Detect which cell encompasses the target text, then output its (x, y) center coordinate. 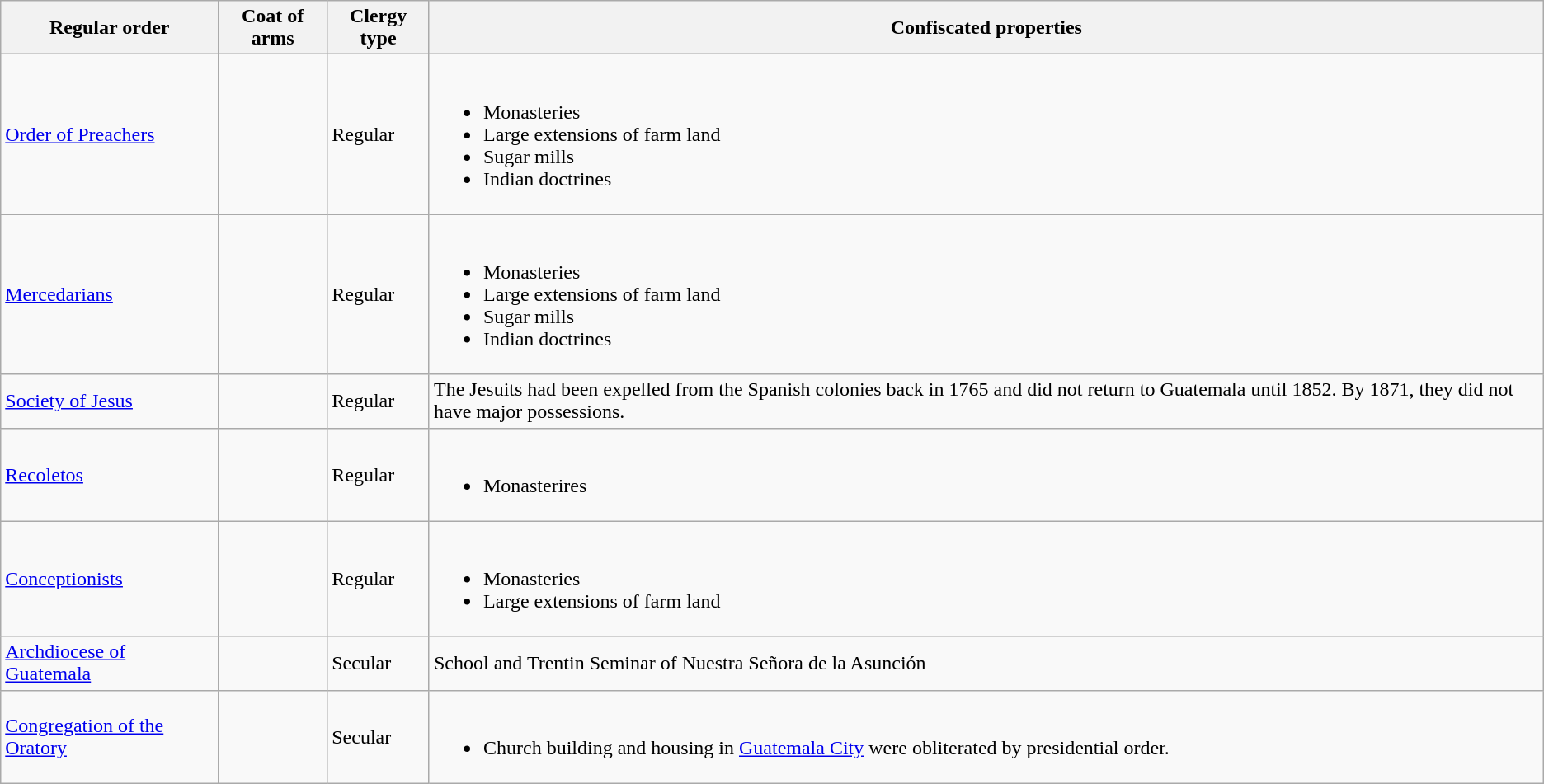
Mercedarians (110, 294)
MonasteriesLarge extensions of farm land (986, 579)
Order of Preachers (110, 134)
Confiscated properties (986, 28)
Congregation of the Oratory (110, 737)
Regular order (110, 28)
Recoletos (110, 475)
Clergy type (379, 28)
Monasterires (986, 475)
School and Trentin Seminar of Nuestra Señora de la Asunción (986, 663)
Archdiocese of Guatemala (110, 663)
Coat of arms (273, 28)
Church building and housing in Guatemala City were obliterated by presidential order. (986, 737)
Society of Jesus (110, 401)
Conceptionists (110, 579)
